Locate the cell with the specified text and output its [x, y] center coordinate. 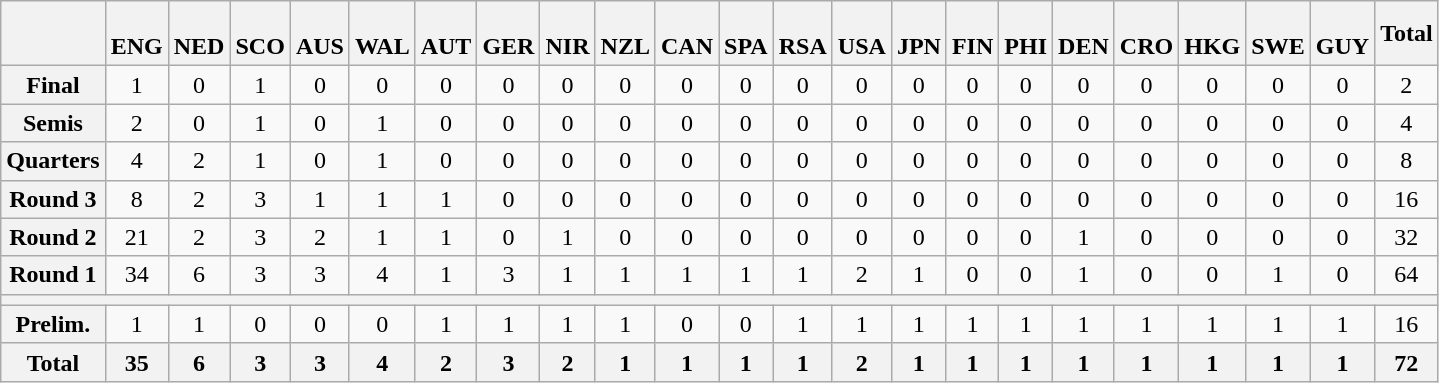
NZL [625, 34]
Quarters [53, 161]
ENG [136, 34]
USA [862, 34]
72 [1407, 362]
FIN [972, 34]
21 [136, 237]
Round 1 [53, 275]
DEN [1084, 34]
JPN [918, 34]
SCO [260, 34]
SWE [1278, 34]
Round 3 [53, 199]
HKG [1212, 34]
Semis [53, 123]
GER [508, 34]
CRO [1146, 34]
PHI [1026, 34]
Prelim. [53, 324]
Final [53, 85]
NED [199, 34]
SPA [746, 34]
CAN [686, 34]
32 [1407, 237]
64 [1407, 275]
Round 2 [53, 237]
NIR [568, 34]
AUT [446, 34]
GUY [1342, 34]
AUS [320, 34]
WAL [382, 34]
35 [136, 362]
34 [136, 275]
RSA [802, 34]
